Determine the (X, Y) coordinate at the center of the cell enclosing the given text.  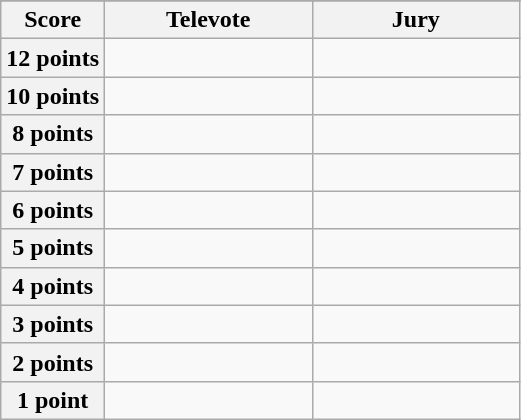
5 points (53, 248)
Score (53, 20)
12 points (53, 58)
4 points (53, 286)
3 points (53, 324)
1 point (53, 400)
2 points (53, 362)
6 points (53, 210)
8 points (53, 134)
Jury (416, 20)
10 points (53, 96)
7 points (53, 172)
Televote (209, 20)
